Scan for the cell matching the given text and deliver its [x, y] coordinate at center. 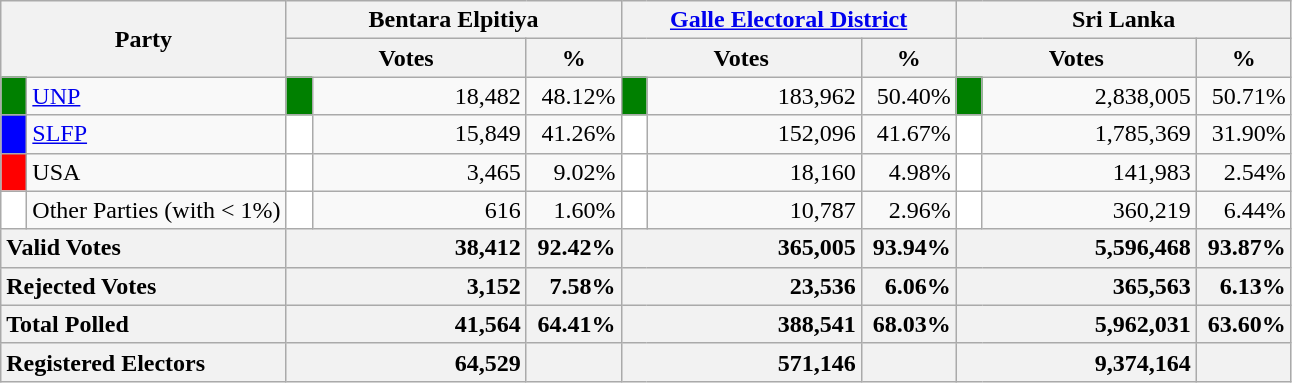
141,983 [1089, 172]
2,838,005 [1089, 96]
64.41% [574, 324]
365,005 [741, 248]
4.98% [908, 172]
68.03% [908, 324]
6.13% [1244, 286]
23,536 [741, 286]
31.90% [1244, 134]
63.60% [1244, 324]
6.44% [1244, 210]
93.87% [1244, 248]
50.40% [908, 96]
388,541 [741, 324]
Party [144, 39]
50.71% [1244, 96]
Bentara Elpitiya [454, 20]
18,482 [419, 96]
5,962,031 [1076, 324]
3,152 [406, 286]
2.96% [908, 210]
SLFP [156, 134]
18,160 [754, 172]
USA [156, 172]
183,962 [754, 96]
Sri Lanka [1124, 20]
6.06% [908, 286]
15,849 [419, 134]
365,563 [1076, 286]
5,596,468 [1076, 248]
10,787 [754, 210]
Registered Electors [144, 362]
Valid Votes [144, 248]
616 [419, 210]
41.67% [908, 134]
48.12% [574, 96]
38,412 [406, 248]
92.42% [574, 248]
1,785,369 [1089, 134]
1.60% [574, 210]
41.26% [574, 134]
Galle Electoral District [788, 20]
UNP [156, 96]
360,219 [1089, 210]
152,096 [754, 134]
Rejected Votes [144, 286]
3,465 [419, 172]
Total Polled [144, 324]
64,529 [406, 362]
9.02% [574, 172]
7.58% [574, 286]
41,564 [406, 324]
Other Parties (with < 1%) [156, 210]
571,146 [741, 362]
93.94% [908, 248]
9,374,164 [1076, 362]
2.54% [1244, 172]
